Search for the cell housing the specified text and yield its [x, y] center coordinate. 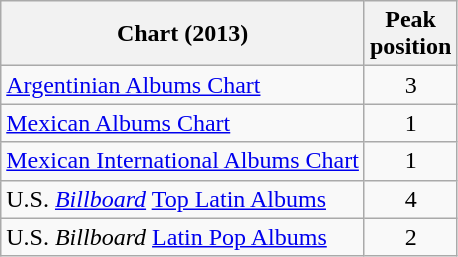
4 [410, 199]
Peakposition [410, 34]
U.S. Billboard Top Latin Albums [183, 199]
U.S. Billboard Latin Pop Albums [183, 237]
2 [410, 237]
3 [410, 85]
Mexican International Albums Chart [183, 161]
Argentinian Albums Chart [183, 85]
Mexican Albums Chart [183, 123]
Chart (2013) [183, 34]
